From the cell containing the given text, extract its center point as (x, y) coordinate. 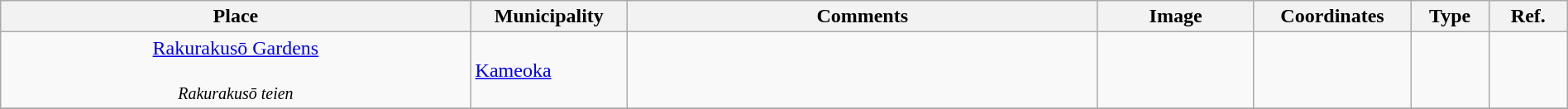
Coordinates (1331, 17)
Comments (863, 17)
Municipality (549, 17)
Image (1176, 17)
Type (1451, 17)
Place (236, 17)
Ref. (1528, 17)
Kameoka (549, 70)
Rakurakusō GardensRakurakusō teien (236, 70)
